Find where the given text appears and provide that cell's center as [x, y] coordinate. 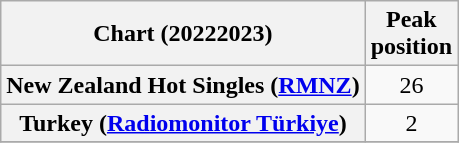
2 [411, 123]
Chart (20222023) [183, 34]
26 [411, 85]
Turkey (Radiomonitor Türkiye) [183, 123]
New Zealand Hot Singles (RMNZ) [183, 85]
Peakposition [411, 34]
